Determine the (x, y) coordinate at the center of the cell enclosing the given text.  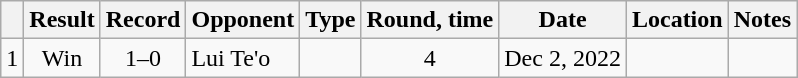
Type (330, 20)
Round, time (430, 20)
Date (563, 20)
Location (677, 20)
Record (143, 20)
1 (12, 58)
Lui Te'o (243, 58)
Notes (762, 20)
Result (62, 20)
1–0 (143, 58)
Dec 2, 2022 (563, 58)
Win (62, 58)
Opponent (243, 20)
4 (430, 58)
